Scan for the cell matching the given text and deliver its (x, y) coordinate at center. 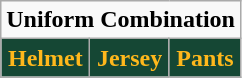
Uniform Combination (121, 20)
Jersey (130, 58)
Pants (204, 58)
Helmet (46, 58)
